Search for the cell housing the specified text and yield its (X, Y) center coordinate. 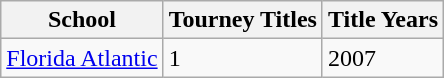
Florida Atlantic (82, 58)
School (82, 20)
Tourney Titles (242, 20)
2007 (382, 58)
Title Years (382, 20)
1 (242, 58)
